Determine the [x, y] coordinate at the center of the cell enclosing the given text.  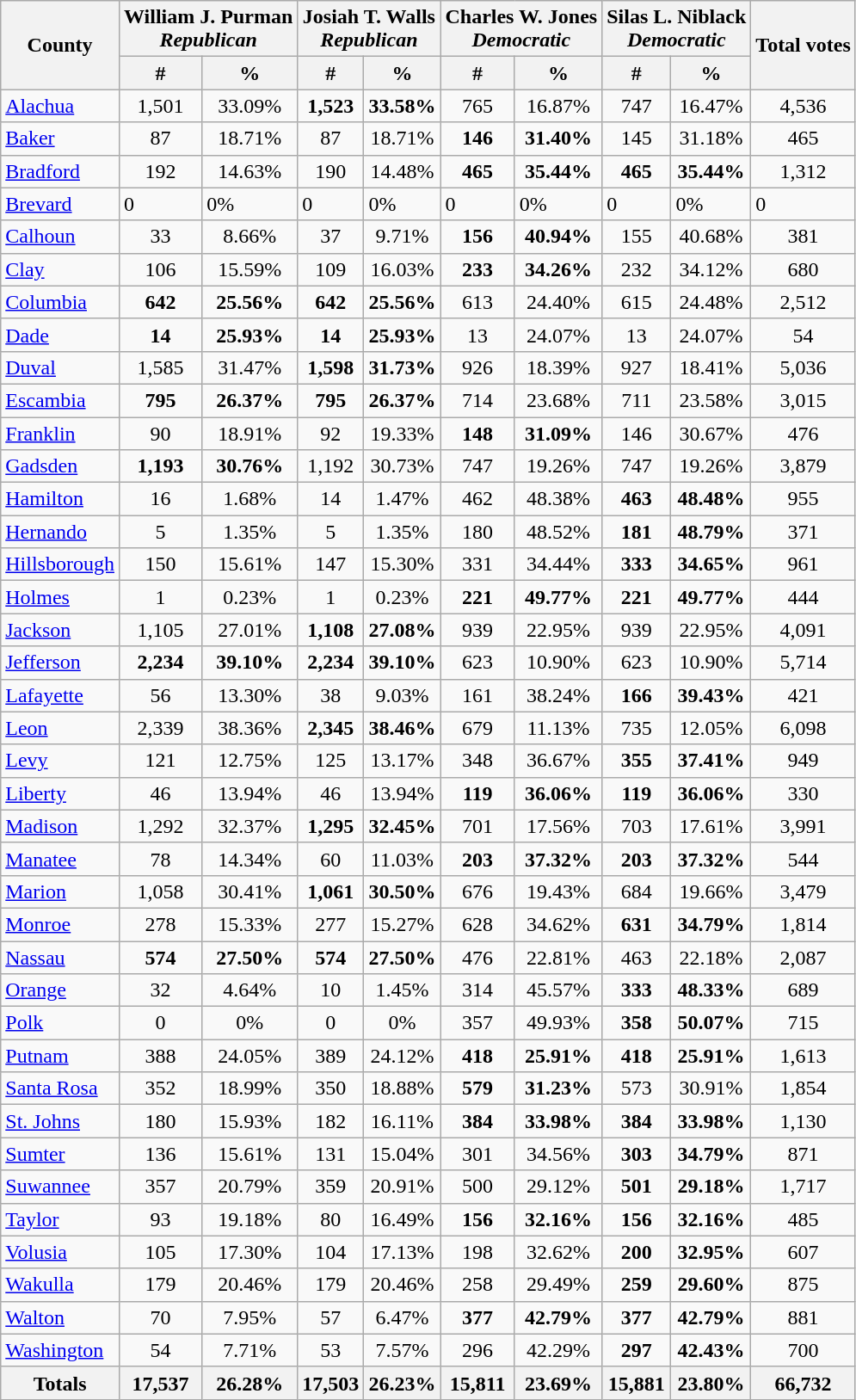
38 [330, 695]
60 [330, 859]
388 [160, 1056]
County [60, 45]
700 [804, 1350]
Levy [60, 761]
296 [477, 1350]
350 [330, 1089]
4,091 [804, 630]
48.33% [711, 990]
7.57% [403, 1350]
32.45% [403, 826]
Charles W. Jones Democratic [521, 29]
30.91% [711, 1089]
Taylor [60, 1219]
15.59% [249, 269]
22.18% [711, 958]
17.30% [249, 1252]
Dade [60, 335]
57 [330, 1317]
150 [160, 564]
2,345 [330, 728]
13.30% [249, 695]
18.88% [403, 1089]
11.13% [557, 728]
330 [804, 793]
301 [477, 1154]
Duval [60, 367]
23.69% [557, 1383]
1,598 [330, 367]
20.79% [249, 1187]
121 [160, 761]
765 [477, 106]
2,087 [804, 958]
48.79% [711, 532]
926 [477, 367]
182 [330, 1121]
1,295 [330, 826]
24.48% [711, 302]
33 [160, 237]
Polk [60, 1023]
29.49% [557, 1285]
15,881 [637, 1383]
11.03% [403, 859]
3,015 [804, 400]
358 [637, 1023]
501 [637, 1187]
714 [477, 400]
1,585 [160, 367]
15.27% [403, 924]
331 [477, 564]
190 [330, 171]
1,108 [330, 630]
70 [160, 1317]
37 [330, 237]
Baker [60, 139]
48.38% [557, 499]
Bradford [60, 171]
444 [804, 597]
147 [330, 564]
38.24% [557, 695]
198 [477, 1252]
676 [477, 891]
10 [330, 990]
8.66% [249, 237]
34.12% [711, 269]
14.63% [249, 171]
701 [477, 826]
7.95% [249, 1317]
31.23% [557, 1089]
18.99% [249, 1089]
684 [637, 891]
Jefferson [60, 663]
9.71% [403, 237]
689 [804, 990]
631 [637, 924]
200 [637, 1252]
23.58% [711, 400]
31.18% [711, 139]
30.76% [249, 466]
Putnam [60, 1056]
Liberty [60, 793]
155 [637, 237]
Marion [60, 891]
703 [637, 826]
16.11% [403, 1121]
15.04% [403, 1154]
131 [330, 1154]
49.93% [557, 1023]
Suwannee [60, 1187]
4,536 [804, 106]
15,811 [477, 1383]
16 [160, 499]
303 [637, 1154]
19.18% [249, 1219]
1.68% [249, 499]
12.05% [711, 728]
42.29% [557, 1350]
17.61% [711, 826]
Orange [60, 990]
Hamilton [60, 499]
27.08% [403, 630]
17,503 [330, 1383]
3,991 [804, 826]
9.03% [403, 695]
Leon [60, 728]
6.47% [403, 1317]
Alachua [60, 106]
192 [160, 171]
161 [477, 695]
Hernando [60, 532]
93 [160, 1219]
371 [804, 532]
1,613 [804, 1056]
30.50% [403, 891]
32.37% [249, 826]
32.95% [711, 1252]
34.56% [557, 1154]
1,312 [804, 171]
Walton [60, 1317]
421 [804, 695]
1,058 [160, 891]
16.47% [711, 106]
1,854 [804, 1089]
875 [804, 1285]
Silas L. Niblack Democratic [676, 29]
45.57% [557, 990]
26.28% [249, 1383]
485 [804, 1219]
Brevard [60, 204]
36.67% [557, 761]
William J. Purman Republican [208, 29]
Escambia [60, 400]
4.64% [249, 990]
881 [804, 1317]
Nassau [60, 958]
32.62% [557, 1252]
29.60% [711, 1285]
34.44% [557, 564]
29.18% [711, 1187]
13.17% [403, 761]
24.05% [249, 1056]
16.03% [403, 269]
136 [160, 1154]
23.68% [557, 400]
955 [804, 499]
80 [330, 1219]
39.43% [711, 695]
Josiah T. Walls Republican [369, 29]
17,537 [160, 1383]
Madison [60, 826]
2,512 [804, 302]
30.67% [711, 433]
40.68% [711, 237]
258 [477, 1285]
613 [477, 302]
109 [330, 269]
125 [330, 761]
389 [330, 1056]
462 [477, 499]
29.12% [557, 1187]
1,192 [330, 466]
1,130 [804, 1121]
352 [160, 1089]
544 [804, 859]
Jackson [60, 630]
56 [160, 695]
105 [160, 1252]
37.41% [711, 761]
2,339 [160, 728]
871 [804, 1154]
500 [477, 1187]
166 [637, 695]
1.45% [403, 990]
50.07% [711, 1023]
232 [637, 269]
607 [804, 1252]
711 [637, 400]
927 [637, 367]
42.43% [711, 1350]
15.93% [249, 1121]
St. Johns [60, 1121]
40.94% [557, 237]
19.66% [711, 891]
92 [330, 433]
Washington [60, 1350]
1,523 [330, 106]
Sumter [60, 1154]
Monroe [60, 924]
24.40% [557, 302]
31.09% [557, 433]
Total votes [804, 45]
24.12% [403, 1056]
679 [477, 728]
1,501 [160, 106]
15.30% [403, 564]
16.49% [403, 1219]
1,814 [804, 924]
6,098 [804, 728]
18.41% [711, 367]
145 [637, 139]
33.09% [249, 106]
48.48% [711, 499]
31.40% [557, 139]
31.73% [403, 367]
Gadsden [60, 466]
233 [477, 269]
278 [160, 924]
17.56% [557, 826]
1,292 [160, 826]
106 [160, 269]
26.23% [403, 1383]
7.71% [249, 1350]
1,717 [804, 1187]
Columbia [60, 302]
18.91% [249, 433]
31.47% [249, 367]
355 [637, 761]
104 [330, 1252]
53 [330, 1350]
16.87% [557, 106]
949 [804, 761]
14.48% [403, 171]
78 [160, 859]
34.62% [557, 924]
30.73% [403, 466]
66,732 [804, 1383]
3,879 [804, 466]
Hillsborough [60, 564]
277 [330, 924]
259 [637, 1285]
148 [477, 433]
18.39% [557, 367]
381 [804, 237]
33.58% [403, 106]
1,193 [160, 466]
34.65% [711, 564]
Manatee [60, 859]
1,061 [330, 891]
715 [804, 1023]
3,479 [804, 891]
735 [637, 728]
15.33% [249, 924]
Franklin [60, 433]
19.33% [403, 433]
680 [804, 269]
1.47% [403, 499]
38.46% [403, 728]
5,036 [804, 367]
181 [637, 532]
17.13% [403, 1252]
297 [637, 1350]
34.26% [557, 269]
Clay [60, 269]
48.52% [557, 532]
359 [330, 1187]
573 [637, 1089]
22.81% [557, 958]
579 [477, 1089]
32 [160, 990]
Santa Rosa [60, 1089]
615 [637, 302]
Calhoun [60, 237]
20.91% [403, 1187]
23.80% [711, 1383]
Volusia [60, 1252]
Lafayette [60, 695]
314 [477, 990]
628 [477, 924]
1,105 [160, 630]
38.36% [249, 728]
27.01% [249, 630]
12.75% [249, 761]
Wakulla [60, 1285]
348 [477, 761]
5,714 [804, 663]
19.43% [557, 891]
90 [160, 433]
Holmes [60, 597]
30.41% [249, 891]
Totals [60, 1383]
14.34% [249, 859]
961 [804, 564]
